Extract the (x, y) coordinate from the center of the cell holding the provided text.  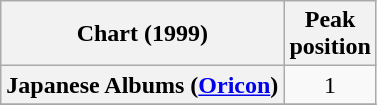
Peakposition (330, 34)
Chart (1999) (142, 34)
Japanese Albums (Oricon) (142, 85)
1 (330, 85)
